Detect which cell encompasses the target text, then output its [x, y] center coordinate. 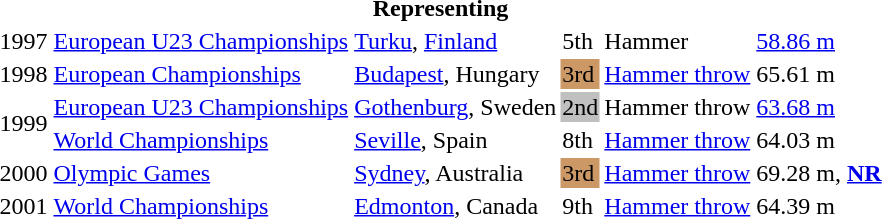
Budapest, Hungary [456, 74]
Gothenburg, Sweden [456, 107]
Olympic Games [201, 173]
World Championships [201, 140]
5th [580, 41]
European Championships [201, 74]
2nd [580, 107]
Sydney, Australia [456, 173]
Hammer [678, 41]
Turku, Finland [456, 41]
8th [580, 140]
Seville, Spain [456, 140]
